Scan for the cell matching the given text and deliver its (x, y) coordinate at center. 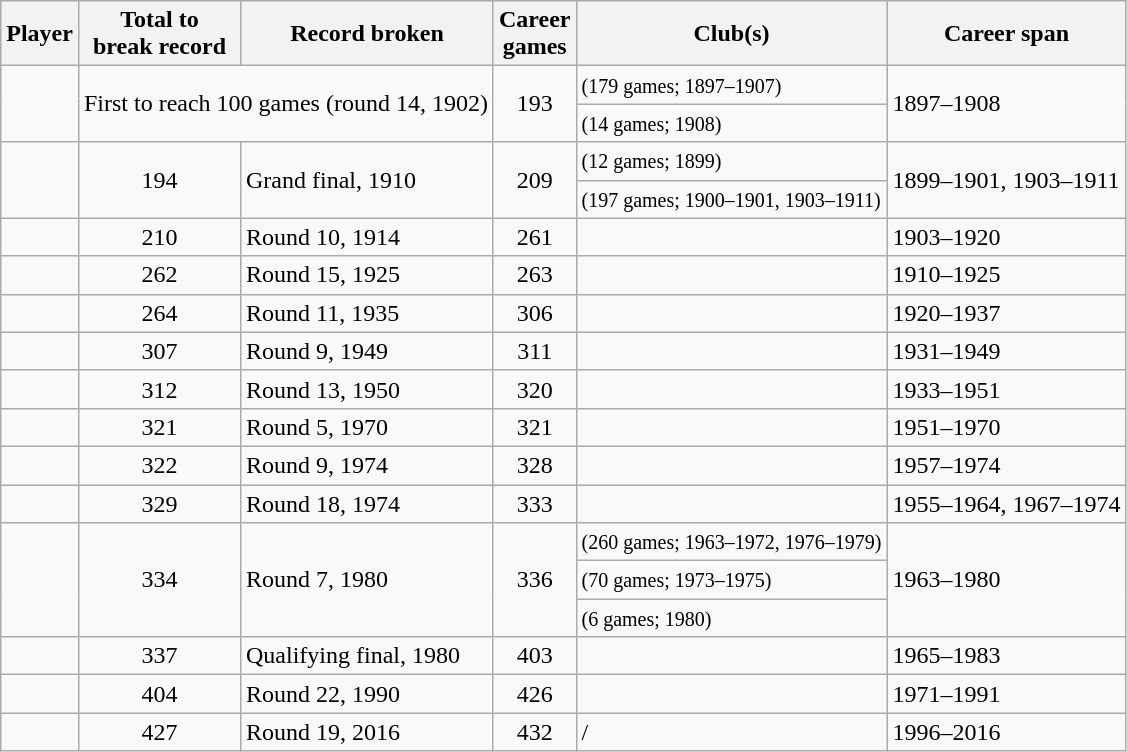
404 (159, 694)
Round 7, 1980 (366, 580)
Grand final, 1910 (366, 180)
1899–1901, 1903–1911 (1006, 180)
403 (534, 656)
Round 13, 1950 (366, 389)
1955–1964, 1967–1974 (1006, 503)
(179 games; 1897–1907) (732, 85)
209 (534, 180)
Career span (1006, 34)
Round 22, 1990 (366, 694)
328 (534, 465)
Club(s) (732, 34)
Round 19, 2016 (366, 732)
Round 11, 1935 (366, 313)
427 (159, 732)
1897–1908 (1006, 104)
First to reach 100 games (round 14, 1902) (286, 104)
322 (159, 465)
(197 games; 1900–1901, 1903–1911) (732, 199)
(70 games; 1973–1975) (732, 580)
1933–1951 (1006, 389)
1957–1974 (1006, 465)
426 (534, 694)
320 (534, 389)
(14 games; 1908) (732, 123)
Qualifying final, 1980 (366, 656)
1996–2016 (1006, 732)
Total tobreak record (159, 34)
432 (534, 732)
1920–1937 (1006, 313)
1971–1991 (1006, 694)
Round 9, 1949 (366, 351)
261 (534, 237)
311 (534, 351)
329 (159, 503)
Round 5, 1970 (366, 427)
1963–1980 (1006, 580)
Player (40, 34)
Round 15, 1925 (366, 275)
333 (534, 503)
312 (159, 389)
Round 9, 1974 (366, 465)
306 (534, 313)
334 (159, 580)
307 (159, 351)
1910–1925 (1006, 275)
264 (159, 313)
262 (159, 275)
Record broken (366, 34)
263 (534, 275)
(6 games; 1980) (732, 618)
1903–1920 (1006, 237)
1965–1983 (1006, 656)
1951–1970 (1006, 427)
337 (159, 656)
(260 games; 1963–1972, 1976–1979) (732, 542)
Round 18, 1974 (366, 503)
/ (732, 732)
Round 10, 1914 (366, 237)
194 (159, 180)
(12 games; 1899) (732, 161)
336 (534, 580)
210 (159, 237)
193 (534, 104)
Careergames (534, 34)
1931–1949 (1006, 351)
